Extract the [x, y] coordinate from the center of the cell holding the provided text.  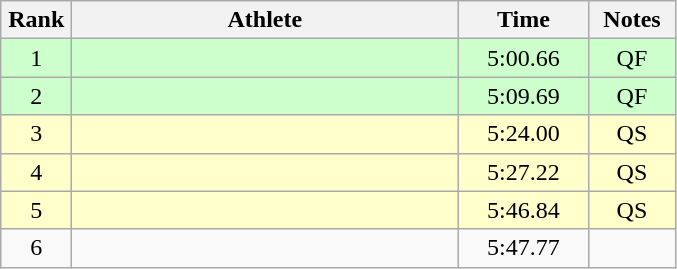
5:00.66 [524, 58]
5:46.84 [524, 210]
3 [36, 134]
5:24.00 [524, 134]
5:27.22 [524, 172]
5:47.77 [524, 248]
4 [36, 172]
5:09.69 [524, 96]
Athlete [265, 20]
Notes [632, 20]
1 [36, 58]
Rank [36, 20]
6 [36, 248]
5 [36, 210]
2 [36, 96]
Time [524, 20]
